Locate the cell with the specified text and output its [x, y] center coordinate. 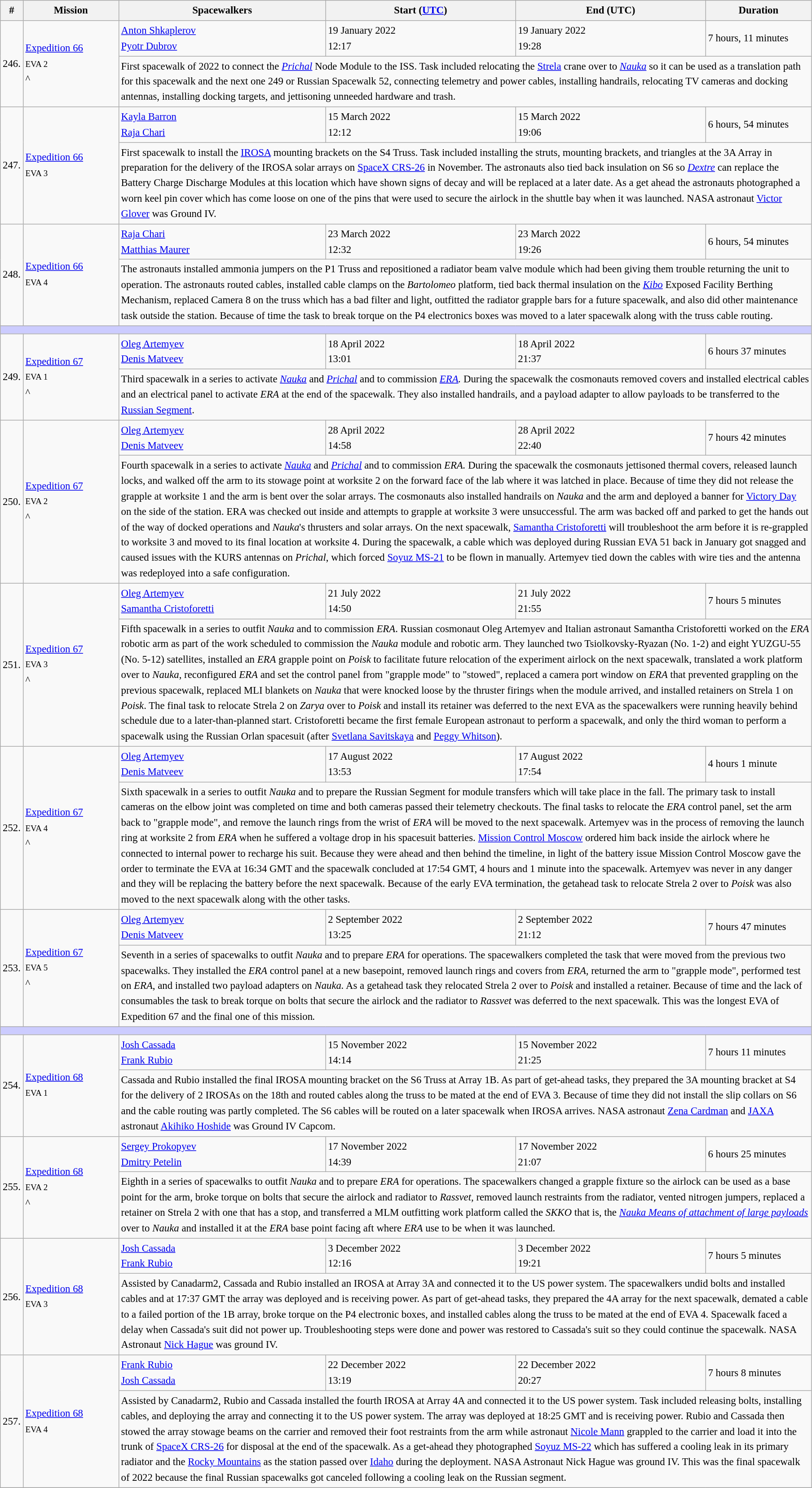
251. [12, 665]
7 hours 8 minutes [759, 1373]
7 hours 11 minutes [759, 1052]
247. [12, 165]
253. [12, 968]
Frank Rubio Josh Cassada [222, 1373]
7 hours, 11 minutes [759, 39]
28 April 202214:58 [420, 438]
254. [12, 1085]
15 November 202221:25 [611, 1052]
15 November 202214:14 [420, 1052]
19 January 202219:28 [611, 39]
Raja Chari Matthias Maurer [222, 242]
Duration [759, 11]
256. [12, 1297]
17 November 202221:07 [611, 1154]
18 April 202213:01 [420, 351]
Expedition 66EVA 4 [71, 275]
Expedition 68EVA 1 [71, 1085]
22 December 202220:27 [611, 1373]
21 July 202221:55 [611, 601]
18 April 202221:37 [611, 351]
Anton Shkaplerov Pyotr Dubrov [222, 39]
15 March 202212:12 [420, 125]
2 September 202221:12 [611, 927]
17 August 202213:53 [420, 764]
3 December 202212:16 [420, 1256]
6 hours 37 minutes [759, 351]
248. [12, 275]
Expedition 67EVA 5^ [71, 968]
17 November 202214:39 [420, 1154]
23 March 202219:26 [611, 242]
End (UTC) [611, 11]
Expedition 66EVA 2^ [71, 64]
Kayla Barron Raja Chari [222, 125]
17 August 202217:54 [611, 764]
Spacewalkers [222, 11]
257. [12, 1422]
Sergey Prokopyev Dmitry Petelin [222, 1154]
Expedition 67EVA 1^ [71, 377]
252. [12, 828]
22 December 202213:19 [420, 1373]
Start (UTC) [420, 11]
Expedition 67EVA 3^ [71, 665]
Expedition 68EVA 4 [71, 1422]
# [12, 11]
4 hours 1 minute [759, 764]
Expedition 67EVA 2^ [71, 501]
Expedition 66EVA 3 [71, 165]
250. [12, 501]
Expedition 68EVA 3 [71, 1297]
21 July 202214:50 [420, 601]
7 hours 42 minutes [759, 438]
3 December 202219:21 [611, 1256]
Expedition 68EVA 2^ [71, 1187]
246. [12, 64]
Expedition 67EVA 4^ [71, 828]
249. [12, 377]
2 September 202213:25 [420, 927]
19 January 202212:17 [420, 39]
Oleg Artemyev Samantha Cristoforetti [222, 601]
7 hours 47 minutes [759, 927]
23 March 202212:32 [420, 242]
255. [12, 1187]
6 hours 25 minutes [759, 1154]
28 April 202222:40 [611, 438]
Mission [71, 11]
15 March 202219:06 [611, 125]
